Capture the cell that displays the provided text and extract its [X, Y] central coordinate. 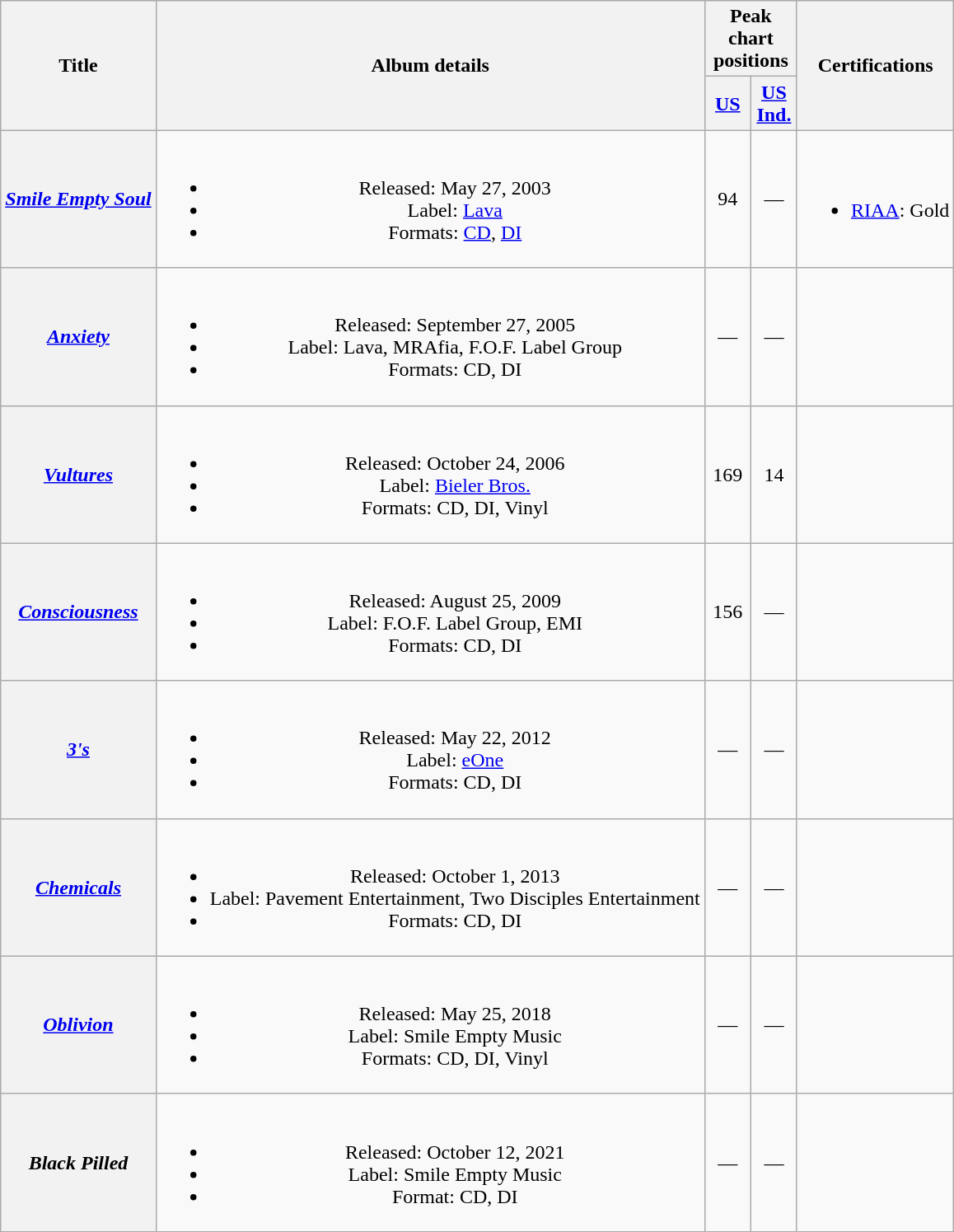
Title [78, 66]
Certifications [875, 66]
Released: September 27, 2005Label: Lava, MRAfia, F.O.F. Label GroupFormats: CD, DI [430, 336]
USInd. [774, 104]
Released: October 24, 2006Label: Bieler Bros.Formats: CD, DI, Vinyl [430, 475]
156 [727, 611]
Released: May 22, 2012Label: eOneFormats: CD, DI [430, 750]
Released: August 25, 2009Label: F.O.F. Label Group, EMIFormats: CD, DI [430, 611]
Oblivion [78, 1025]
Released: October 12, 2021Label: Smile Empty MusicFormat: CD, DI [430, 1162]
Chemicals [78, 887]
Peak chart positions [751, 39]
Anxiety [78, 336]
94 [727, 199]
169 [727, 475]
Album details [430, 66]
Smile Empty Soul [78, 199]
Released: May 25, 2018Label: Smile Empty MusicFormats: CD, DI, Vinyl [430, 1025]
Consciousness [78, 611]
Vultures [78, 475]
3's [78, 750]
RIAA: Gold [875, 199]
Released: May 27, 2003Label: LavaFormats: CD, DI [430, 199]
14 [774, 475]
Released: October 1, 2013Label: Pavement Entertainment, Two Disciples EntertainmentFormats: CD, DI [430, 887]
Black Pilled [78, 1162]
US [727, 104]
